Scan for the cell matching the given text and deliver its (X, Y) coordinate at center. 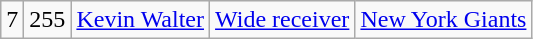
7 (12, 20)
Kevin Walter (140, 20)
New York Giants (444, 20)
255 (48, 20)
Wide receiver (282, 20)
